From the cell containing the given text, extract its center point as (X, Y) coordinate. 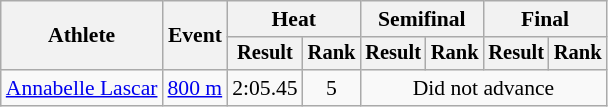
Final (544, 19)
Did not advance (483, 88)
Athlete (82, 36)
Annabelle Lascar (82, 88)
5 (332, 88)
800 m (196, 88)
2:05.45 (264, 88)
Semifinal (422, 19)
Event (196, 36)
Heat (294, 19)
